Output the (x, y) coordinate of the center of the cell containing the given text.  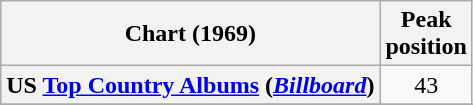
43 (426, 85)
US Top Country Albums (Billboard) (190, 85)
Chart (1969) (190, 34)
Peak position (426, 34)
